Capture the cell that displays the provided text and extract its [X, Y] central coordinate. 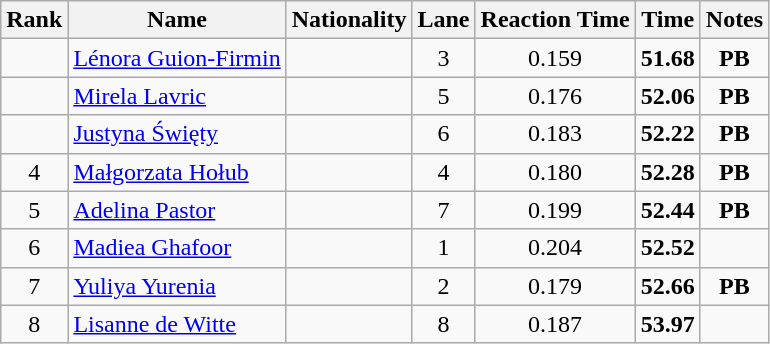
0.199 [555, 210]
Mirela Lavric [177, 96]
1 [444, 248]
3 [444, 58]
Małgorzata Hołub [177, 172]
Lisanne de Witte [177, 324]
Lénora Guion-Firmin [177, 58]
0.179 [555, 286]
Name [177, 20]
2 [444, 286]
52.06 [668, 96]
Madiea Ghafoor [177, 248]
Adelina Pastor [177, 210]
52.28 [668, 172]
0.204 [555, 248]
52.66 [668, 286]
Time [668, 20]
Lane [444, 20]
Nationality [349, 20]
Yuliya Yurenia [177, 286]
0.180 [555, 172]
Justyna Święty [177, 134]
51.68 [668, 58]
52.22 [668, 134]
Rank [34, 20]
52.52 [668, 248]
0.187 [555, 324]
0.183 [555, 134]
53.97 [668, 324]
Reaction Time [555, 20]
0.176 [555, 96]
52.44 [668, 210]
Notes [734, 20]
0.159 [555, 58]
